Determine the [X, Y] coordinate at the center of the cell enclosing the given text.  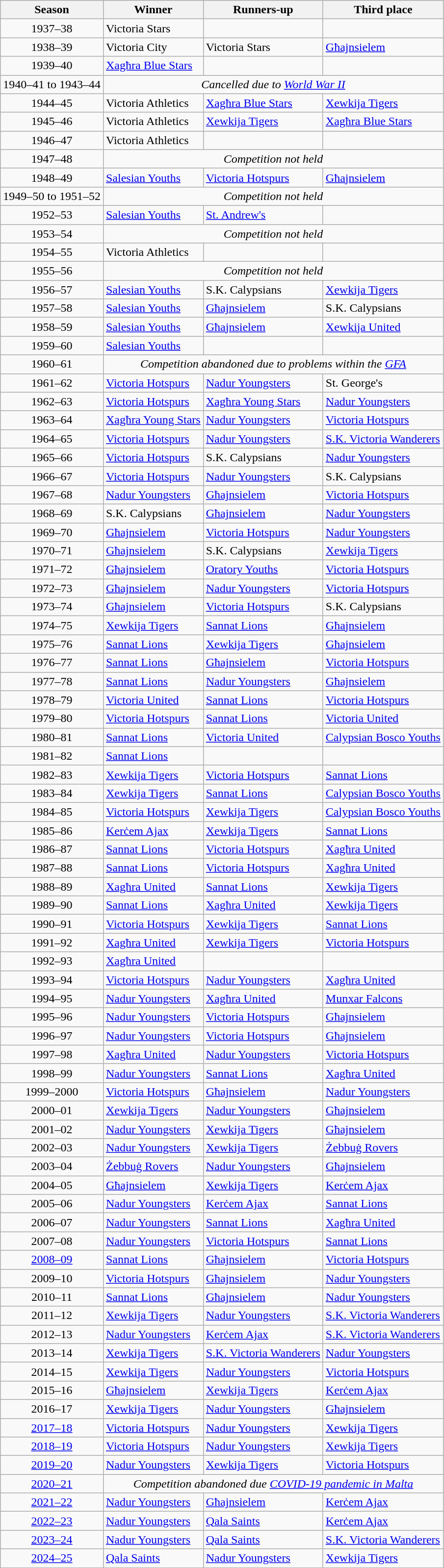
1971–72 [52, 570]
1955–56 [52, 271]
1952–53 [52, 215]
2010–11 [52, 1297]
Winner [153, 10]
1981–82 [52, 756]
2000–01 [52, 1110]
1975–76 [52, 644]
1999–2000 [52, 1092]
2014–15 [52, 1371]
Season [52, 10]
2005–06 [52, 1204]
1988–89 [52, 887]
Competition abandoned due to problems within the GFA [273, 364]
1982–83 [52, 774]
St. George's [383, 383]
1968–69 [52, 513]
1998–99 [52, 1073]
2023–24 [52, 1540]
1978–79 [52, 700]
1948–49 [52, 177]
1940–41 to 1943–44 [52, 84]
1974–75 [52, 625]
1964–65 [52, 439]
2020–21 [52, 1484]
2004–05 [52, 1185]
1953–54 [52, 234]
2008–09 [52, 1260]
1984–85 [52, 812]
1993–94 [52, 980]
1976–77 [52, 663]
1977–78 [52, 681]
1938–39 [52, 47]
Xewkija United [383, 327]
1994–95 [52, 998]
1996–97 [52, 1036]
1959–60 [52, 346]
1963–64 [52, 420]
1965–66 [52, 457]
1962–63 [52, 401]
Third place [383, 10]
Oratory Youths [263, 570]
1985–86 [52, 831]
1983–84 [52, 793]
2018–19 [52, 1446]
Cancelled due to World War II [273, 84]
1937–38 [52, 28]
2012–13 [52, 1334]
1946–47 [52, 140]
2001–02 [52, 1129]
1970–71 [52, 551]
Competition abandoned due COVID-19 pandemic in Malta [273, 1484]
2006–07 [52, 1222]
1987–88 [52, 868]
1961–62 [52, 383]
1945–46 [52, 122]
1995–96 [52, 1017]
1947–48 [52, 159]
2007–08 [52, 1241]
1956–57 [52, 290]
1980–81 [52, 737]
2015–16 [52, 1390]
2011–12 [52, 1316]
1949–50 to 1951–52 [52, 196]
1954–55 [52, 252]
2022–23 [52, 1521]
1957–58 [52, 308]
2017–18 [52, 1428]
2024–25 [52, 1558]
1986–87 [52, 849]
1939–40 [52, 66]
1944–45 [52, 103]
1979–80 [52, 719]
2009–10 [52, 1278]
1990–91 [52, 924]
1969–70 [52, 532]
Runners-up [263, 10]
2021–22 [52, 1502]
1966–67 [52, 476]
1997–98 [52, 1054]
2019–20 [52, 1465]
1991–92 [52, 943]
1973–74 [52, 607]
1960–61 [52, 364]
2016–17 [52, 1409]
1992–93 [52, 961]
Munxar Falcons [383, 998]
1958–59 [52, 327]
1989–90 [52, 905]
2003–04 [52, 1167]
2002–03 [52, 1148]
2013–14 [52, 1353]
Victoria City [153, 47]
1967–68 [52, 495]
St. Andrew's [263, 215]
1972–73 [52, 588]
